Detect which cell encompasses the target text, then output its (x, y) center coordinate. 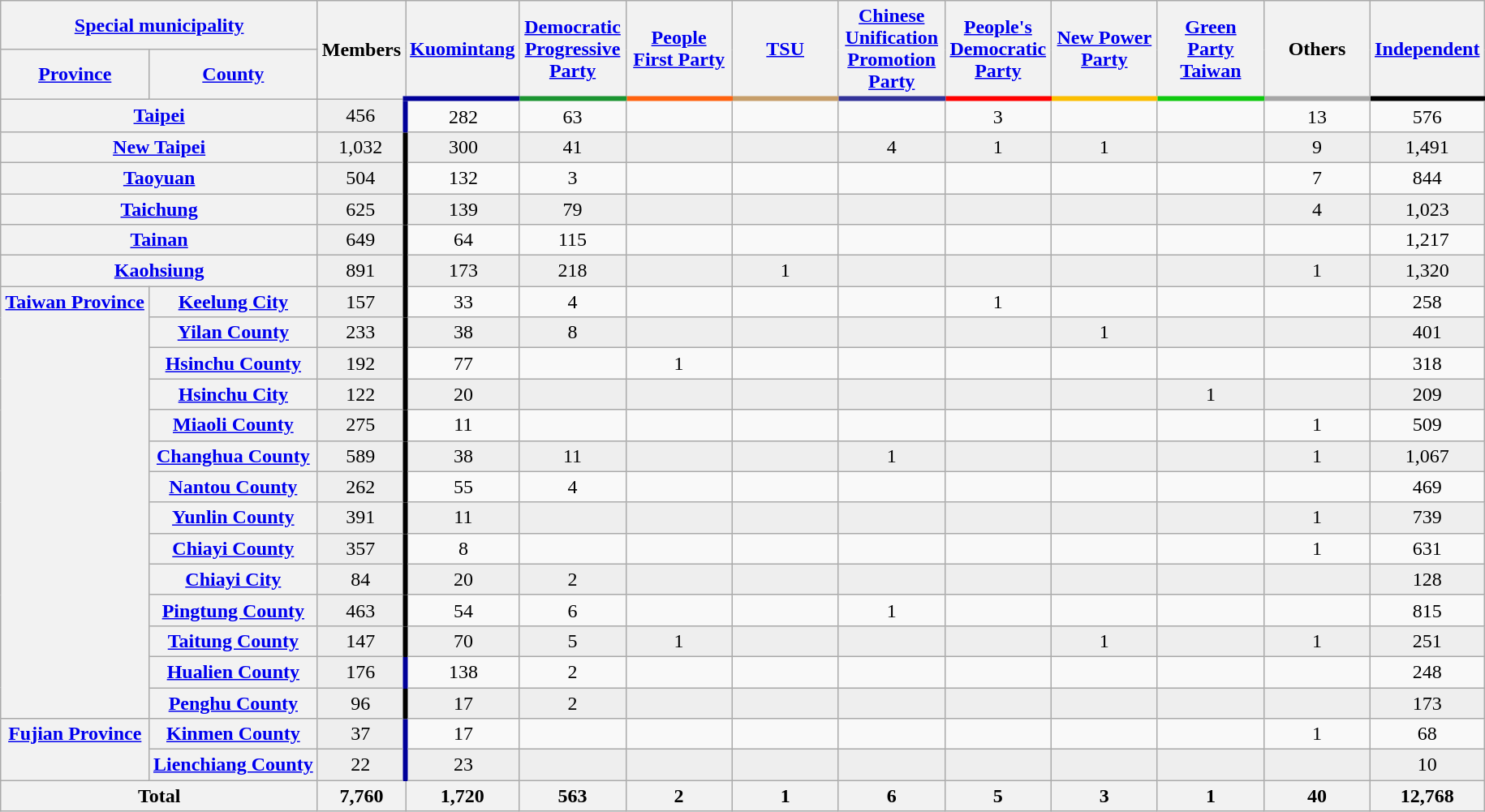
70 (463, 641)
Taichung (159, 208)
New Power Party (1104, 50)
People First Party (678, 50)
Members (361, 50)
Province (75, 75)
37 (361, 734)
Taitung County (233, 641)
77 (463, 363)
844 (1427, 178)
176 (361, 672)
739 (1427, 518)
631 (1427, 548)
1,491 (1427, 147)
509 (1427, 425)
Green Party Taiwan (1211, 50)
Nantou County (233, 487)
139 (463, 208)
84 (361, 579)
132 (463, 178)
258 (1427, 302)
625 (361, 208)
63 (573, 115)
891 (361, 271)
Independent (1427, 50)
282 (463, 115)
357 (361, 548)
9 (1316, 147)
54 (463, 610)
Yilan County (233, 333)
1,032 (361, 147)
Yunlin County (233, 518)
County (233, 75)
79 (573, 208)
Others (1316, 50)
122 (361, 394)
192 (361, 363)
64 (463, 240)
Chiayi City (233, 579)
Hualien County (233, 672)
Kaohsiung (159, 271)
1,217 (1427, 240)
41 (573, 147)
23 (463, 765)
318 (1427, 363)
55 (463, 487)
589 (361, 456)
New Taipei (159, 147)
128 (1427, 579)
Chinese Unification Promotion Party (891, 50)
Fujian Province (75, 750)
1,023 (1427, 208)
463 (361, 610)
People's Democratic Party (998, 50)
Special municipality (159, 26)
147 (361, 641)
Hsinchu City (233, 394)
Taiwan Province (75, 503)
391 (361, 518)
209 (1427, 394)
Tainan (159, 240)
300 (463, 147)
218 (573, 271)
576 (1427, 115)
Changhua County (233, 456)
248 (1427, 672)
Kuomintang (463, 50)
10 (1427, 765)
13 (1316, 115)
504 (361, 178)
Hsinchu County (233, 363)
815 (1427, 610)
40 (1316, 796)
Taoyuan (159, 178)
Miaoli County (233, 425)
469 (1427, 487)
Democratic Progressive Party (573, 50)
1,320 (1427, 271)
Penghu County (233, 703)
251 (1427, 641)
233 (361, 333)
157 (361, 302)
Lienchiang County (233, 765)
7,760 (361, 796)
1,720 (463, 796)
649 (361, 240)
7 (1316, 178)
275 (361, 425)
96 (361, 703)
33 (463, 302)
115 (573, 240)
Chiayi County (233, 548)
262 (361, 487)
138 (463, 672)
Kinmen County (233, 734)
12,768 (1427, 796)
Keelung City (233, 302)
456 (361, 115)
Total (159, 796)
68 (1427, 734)
22 (361, 765)
1,067 (1427, 456)
Taipei (159, 115)
563 (573, 796)
401 (1427, 333)
TSU (786, 50)
Pingtung County (233, 610)
